Extract the (x, y) coordinate from the center of the cell holding the provided text.  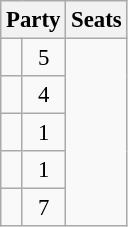
Party (34, 20)
Seats (96, 20)
5 (44, 58)
4 (44, 95)
7 (44, 208)
